For the text-containing cell, return its midpoint in (X, Y) coordinate format. 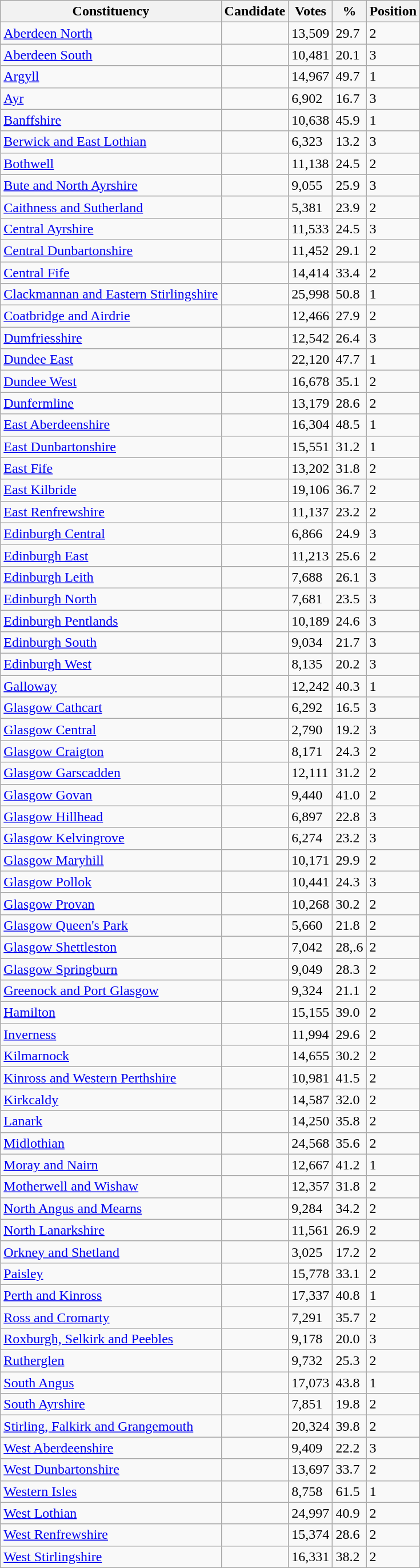
33.7 (350, 1470)
22.8 (350, 817)
28.3 (350, 969)
16.7 (350, 98)
2,790 (311, 730)
13,202 (311, 468)
50.8 (350, 295)
17.2 (350, 1252)
6,323 (311, 142)
15,778 (311, 1273)
3,025 (311, 1252)
8,758 (311, 1491)
Bothwell (111, 164)
West Lothian (111, 1513)
Position (393, 11)
38.2 (350, 1557)
29.1 (350, 250)
11,533 (311, 229)
14,655 (311, 1056)
41.5 (350, 1078)
10,441 (311, 882)
24,997 (311, 1513)
8,171 (311, 751)
5,660 (311, 925)
10,268 (311, 904)
9,324 (311, 991)
25.3 (350, 1361)
21.8 (350, 925)
Coatbridge and Airdrie (111, 316)
Glasgow Cathcart (111, 708)
43.8 (350, 1383)
East Kilbride (111, 490)
6,902 (311, 98)
Edinburgh South (111, 643)
Midlothian (111, 1143)
39.8 (350, 1426)
13.2 (350, 142)
24,568 (311, 1143)
48.5 (350, 425)
10,481 (311, 55)
11,561 (311, 1230)
Paisley (111, 1273)
16,678 (311, 381)
12,357 (311, 1187)
11,213 (311, 555)
Kilmarnock (111, 1056)
Glasgow Garscadden (111, 773)
11,994 (311, 1034)
20.0 (350, 1339)
Dundee East (111, 360)
20.1 (350, 55)
33.1 (350, 1273)
Galloway (111, 686)
East Renfrewshire (111, 512)
7,688 (311, 577)
Bute and North Ayrshire (111, 185)
West Stirlingshire (111, 1557)
Roxburgh, Selkirk and Peebles (111, 1339)
Dunfermline (111, 403)
15,155 (311, 1013)
39.0 (350, 1013)
Motherwell and Wishaw (111, 1187)
35.1 (350, 381)
Glasgow Shettleston (111, 947)
Glasgow Central (111, 730)
23.9 (350, 207)
17,073 (311, 1383)
16.5 (350, 708)
Inverness (111, 1034)
Glasgow Govan (111, 795)
34.2 (350, 1208)
% (350, 11)
12,667 (311, 1165)
22,120 (311, 360)
9,409 (311, 1448)
24.6 (350, 620)
Glasgow Kelvingrove (111, 838)
Western Isles (111, 1491)
14,587 (311, 1100)
Aberdeen South (111, 55)
17,337 (311, 1295)
West Aberdeenshire (111, 1448)
Ayr (111, 98)
Banffshire (111, 120)
10,981 (311, 1078)
Edinburgh East (111, 555)
Glasgow Provan (111, 904)
36.7 (350, 490)
Candidate (255, 11)
35.8 (350, 1121)
Kinross and Western Perthshire (111, 1078)
6,274 (311, 838)
Glasgow Springburn (111, 969)
Central Ayrshire (111, 229)
Caithness and Sutherland (111, 207)
11,137 (311, 512)
14,250 (311, 1121)
9,034 (311, 643)
13,697 (311, 1470)
12,466 (311, 316)
Votes (311, 11)
Edinburgh West (111, 664)
Moray and Nairn (111, 1165)
13,509 (311, 33)
20,324 (311, 1426)
Edinburgh Leith (111, 577)
East Dunbartonshire (111, 447)
11,138 (311, 164)
Edinburgh Pentlands (111, 620)
25,998 (311, 295)
Orkney and Shetland (111, 1252)
40.8 (350, 1295)
19,106 (311, 490)
Argyll (111, 77)
22.2 (350, 1448)
Edinburgh North (111, 599)
41.2 (350, 1165)
Glasgow Pollok (111, 882)
15,374 (311, 1535)
10,171 (311, 860)
8,135 (311, 664)
Aberdeen North (111, 33)
12,542 (311, 338)
6,866 (311, 534)
14,967 (311, 77)
27.9 (350, 316)
9,284 (311, 1208)
35.6 (350, 1143)
7,851 (311, 1404)
25.6 (350, 555)
33.4 (350, 273)
26.1 (350, 577)
South Ayrshire (111, 1404)
32.0 (350, 1100)
10,189 (311, 620)
47.7 (350, 360)
Glasgow Craigton (111, 751)
29.7 (350, 33)
21.7 (350, 643)
10,638 (311, 120)
North Lanarkshire (111, 1230)
7,681 (311, 599)
Rutherglen (111, 1361)
14,414 (311, 273)
40.9 (350, 1513)
40.3 (350, 686)
35.7 (350, 1317)
19.8 (350, 1404)
Dumfriesshire (111, 338)
Greenock and Port Glasgow (111, 991)
29.9 (350, 860)
6,897 (311, 817)
23.5 (350, 599)
9,055 (311, 185)
North Angus and Mearns (111, 1208)
12,242 (311, 686)
20.2 (350, 664)
16,304 (311, 425)
Glasgow Queen's Park (111, 925)
Stirling, Falkirk and Grangemouth (111, 1426)
Dundee West (111, 381)
21.1 (350, 991)
7,042 (311, 947)
12,111 (311, 773)
South Angus (111, 1383)
15,551 (311, 447)
5,381 (311, 207)
West Renfrewshire (111, 1535)
Central Fife (111, 273)
25.9 (350, 185)
9,049 (311, 969)
9,732 (311, 1361)
Edinburgh Central (111, 534)
Hamilton (111, 1013)
Lanark (111, 1121)
16,331 (311, 1557)
East Fife (111, 468)
9,440 (311, 795)
13,179 (311, 403)
49.7 (350, 77)
Berwick and East Lothian (111, 142)
9,178 (311, 1339)
61.5 (350, 1491)
24.9 (350, 534)
11,452 (311, 250)
26.9 (350, 1230)
Constituency (111, 11)
Perth and Kinross (111, 1295)
Glasgow Hillhead (111, 817)
19.2 (350, 730)
Central Dunbartonshire (111, 250)
West Dunbartonshire (111, 1470)
41.0 (350, 795)
7,291 (311, 1317)
6,292 (311, 708)
29.6 (350, 1034)
28,.6 (350, 947)
Clackmannan and Eastern Stirlingshire (111, 295)
45.9 (350, 120)
Glasgow Maryhill (111, 860)
26.4 (350, 338)
Ross and Cromarty (111, 1317)
Kirkcaldy (111, 1100)
East Aberdeenshire (111, 425)
